Scan for the cell matching the given text and deliver its [X, Y] coordinate at center. 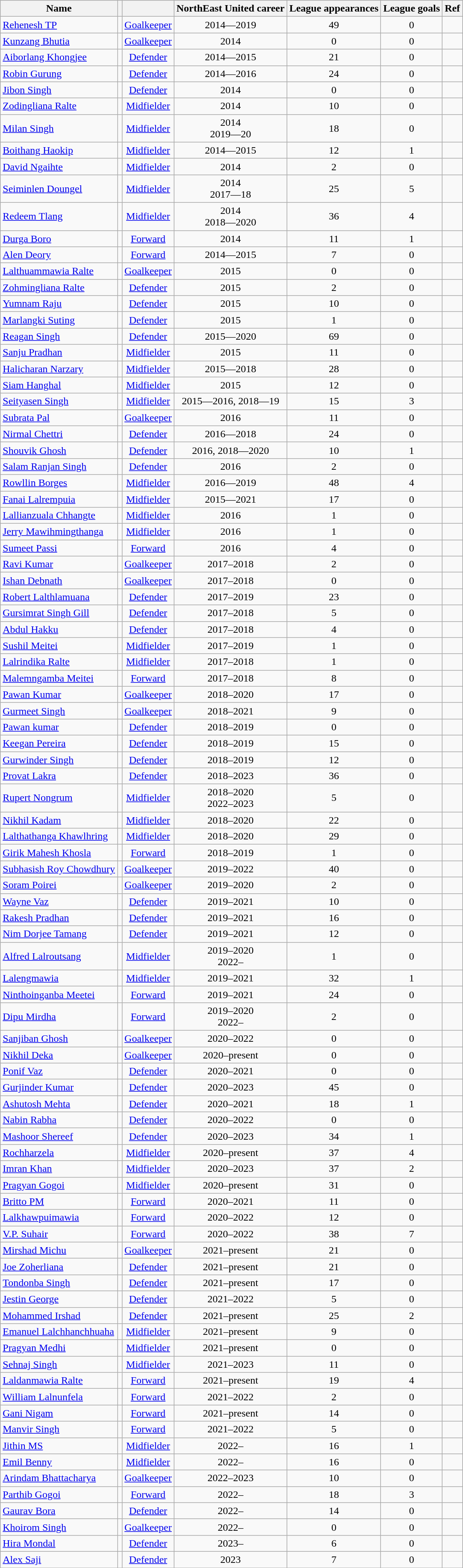
Lalthuammawia Ralte [59, 271]
34 [334, 1136]
Sumeet Passi [59, 548]
Gurjinder Kumar [59, 1088]
2019–2020 [230, 885]
2019–2022 [230, 869]
Gaurav Bora [59, 1511]
Provat Lakra [59, 776]
Ninthoinganba Meetei [59, 994]
2015—2018 [230, 369]
Ishan Debnath [59, 581]
2014—2019 [230, 25]
League appearances [334, 9]
6 [334, 1543]
Mirshad Michu [59, 1250]
Lallianzuala Chhangte [59, 516]
Mashoor Shereef [59, 1136]
Britto PM [59, 1201]
Ashutosh Mehta [59, 1104]
Arindam Bhattacharya [59, 1478]
Laldanmawia Ralte [59, 1381]
Nikhil Deka [59, 1055]
Nikhil Kadam [59, 820]
2018–2023 [230, 776]
2016, 2018—2020 [230, 450]
Fanai Lalrempuia [59, 499]
2014 2018—2020 [230, 216]
29 [334, 836]
2022–2023 [230, 1478]
Sanjiban Ghosh [59, 1038]
Soram Poirei [59, 885]
Rochharzela [59, 1153]
Abdul Hakku [59, 629]
2014—2016 [230, 74]
Durga Boro [59, 238]
Nirmal Chettri [59, 434]
48 [334, 483]
Jithin MS [59, 1446]
Lalkhawpuimawia [59, 1218]
League goals [412, 9]
Rehenesh TP [59, 25]
28 [334, 369]
2015—2016, 2018—19 [230, 401]
Nabin Rabha [59, 1120]
Salam Ranjan Singh [59, 466]
2018–2021 [230, 711]
45 [334, 1088]
49 [334, 25]
Sehnaj Singh [59, 1364]
Keegan Pereira [59, 743]
69 [334, 336]
Shouvik Ghosh [59, 450]
2014 2019—20 [230, 128]
Pawan Kumar [59, 694]
William Lalnunfela [59, 1397]
Jerry Mawihmingthanga [59, 532]
Name [59, 9]
Redeem Tlang [59, 216]
Boithang Haokip [59, 150]
2021–2023 [230, 1364]
Hira Mondal [59, 1543]
Gursimrat Singh Gill [59, 613]
2014 2017—18 [230, 188]
Parthib Gogoi [59, 1494]
Gani Nigam [59, 1413]
32 [334, 978]
Sushil Meitei [59, 646]
Tondonba Singh [59, 1283]
Pragyan Medhi [59, 1348]
Seityasen Singh [59, 401]
V.P. Suhair [59, 1234]
Seiminlen Doungel [59, 188]
Milan Singh [59, 128]
Siam Hanghal [59, 385]
2015—2020 [230, 336]
Jibon Singh [59, 90]
Rakesh Pradhan [59, 918]
Joe Zoherliana [59, 1266]
Robert Lalthlamuana [59, 597]
Ravi Kumar [59, 564]
Dipu Mirdha [59, 1017]
Lalthathanga Khawlhring [59, 836]
Wayne Vaz [59, 901]
Lalengmawia [59, 978]
Ponif Vaz [59, 1071]
Alex Saji [59, 1559]
Khoirom Singh [59, 1527]
38 [334, 1234]
31 [334, 1185]
Emil Benny [59, 1462]
Rowllin Borges [59, 483]
Kunzang Bhutia [59, 41]
Nim Dorjee Tamang [59, 934]
Zohmingliana Ralte [59, 288]
22 [334, 820]
2023 [230, 1559]
Marlangki Suting [59, 320]
Manvir Singh [59, 1429]
NorthEast United career [230, 9]
Pawan kumar [59, 727]
Yumnam Raju [59, 304]
2016—2018 [230, 434]
David Ngaihte [59, 166]
Ref [452, 9]
19 [334, 1381]
Alfred Lalroutsang [59, 956]
Malemngamba Meitei [59, 678]
2016—2019 [230, 483]
40 [334, 869]
Gurwinder Singh [59, 759]
Reagan Singh [59, 336]
Subhasish Roy Chowdhury [59, 869]
Pragyan Gogoi [59, 1185]
Girik Mahesh Khosla [59, 853]
Sanju Pradhan [59, 353]
Halicharan Narzary [59, 369]
Mohammed Irshad [59, 1316]
Gurmeet Singh [59, 711]
Imran Khan [59, 1169]
Aiborlang Khongjee [59, 57]
2015—2021 [230, 499]
Rupert Nongrum [59, 798]
23 [334, 597]
Subrata Pal [59, 418]
Zodingliana Ralte [59, 106]
8 [334, 678]
Robin Gurung [59, 74]
2018–20202022–2023 [230, 798]
2023– [230, 1543]
Alen Deory [59, 255]
Emanuel Lalchhanchhuaha [59, 1332]
Jestin George [59, 1299]
Lalrindika Ralte [59, 662]
